Pinpoint the cell where the given text exists, returning its (X, Y) midpoint coordinate. 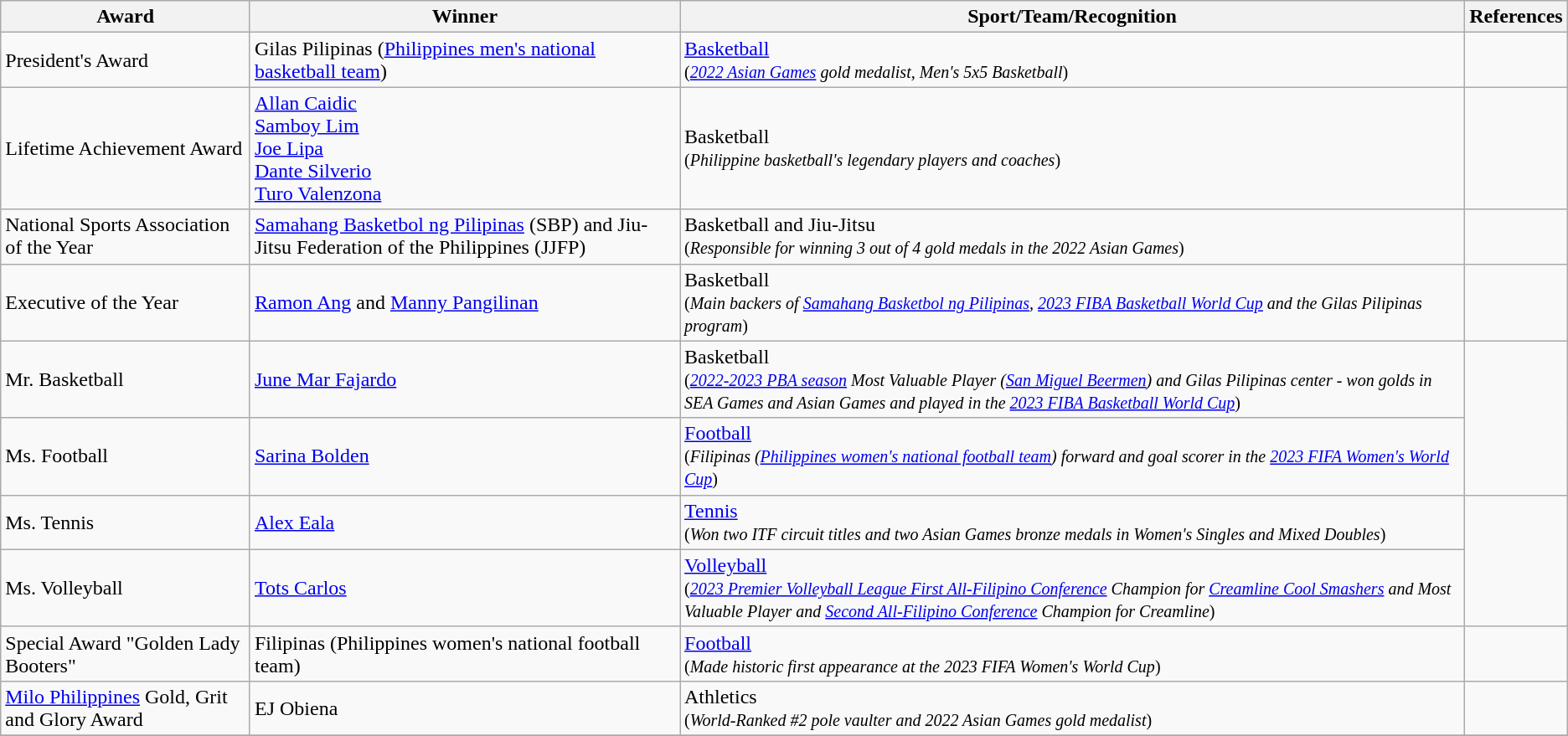
Football (Filipinas (Philippines women's national football team) forward and goal scorer in the 2023 FIFA Women's World Cup) (1072, 456)
Sport/Team/Recognition (1072, 17)
References (1516, 17)
Ms. Volleyball (126, 588)
Milo Philippines Gold, Grit and Glory Award (126, 708)
Alex Eala (464, 522)
Basketball and Jiu-Jitsu (Responsible for winning 3 out of 4 gold medals in the 2022 Asian Games) (1072, 236)
Tots Carlos (464, 588)
Basketball (2022 Asian Games gold medalist, Men's 5x5 Basketball) (1072, 60)
June Mar Fajardo (464, 379)
Mr. Basketball (126, 379)
President's Award (126, 60)
Award (126, 17)
Winner (464, 17)
Executive of the Year (126, 302)
Tennis (Won two ITF circuit titles and two Asian Games bronze medals in Women's Singles and Mixed Doubles) (1072, 522)
Filipinas (Philippines women's national football team) (464, 653)
Ramon Ang and Manny Pangilinan (464, 302)
Basketball (Philippine basketball's legendary players and coaches) (1072, 148)
EJ Obiena (464, 708)
Athletics (World-Ranked #2 pole vaulter and 2022 Asian Games gold medalist) (1072, 708)
Ms. Football (126, 456)
Football (Made historic first appearance at the 2023 FIFA Women's World Cup) (1072, 653)
Sarina Bolden (464, 456)
National Sports Association of the Year (126, 236)
Basketball (Main backers of Samahang Basketbol ng Pilipinas, 2023 FIBA Basketball World Cup and the Gilas Pilipinas program) (1072, 302)
Samahang Basketbol ng Pilipinas (SBP) and Jiu-Jitsu Federation of the Philippines (JJFP) (464, 236)
Lifetime Achievement Award (126, 148)
Allan CaidicSamboy LimJoe LipaDante SilverioTuro Valenzona (464, 148)
Ms. Tennis (126, 522)
Special Award "Golden Lady Booters" (126, 653)
Gilas Pilipinas (Philippines men's national basketball team) (464, 60)
